Return [x, y] of the center of cell containing provided text 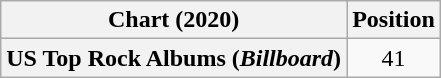
41 [394, 58]
US Top Rock Albums (Billboard) [174, 58]
Position [394, 20]
Chart (2020) [174, 20]
